Identify which cell holds the provided text, then report its (X, Y) central coordinate. 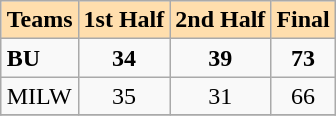
39 (220, 58)
35 (124, 96)
MILW (40, 96)
Final (303, 20)
BU (40, 58)
1st Half (124, 20)
73 (303, 58)
Teams (40, 20)
2nd Half (220, 20)
66 (303, 96)
34 (124, 58)
31 (220, 96)
